Scan for the cell matching the given text and deliver its [X, Y] coordinate at center. 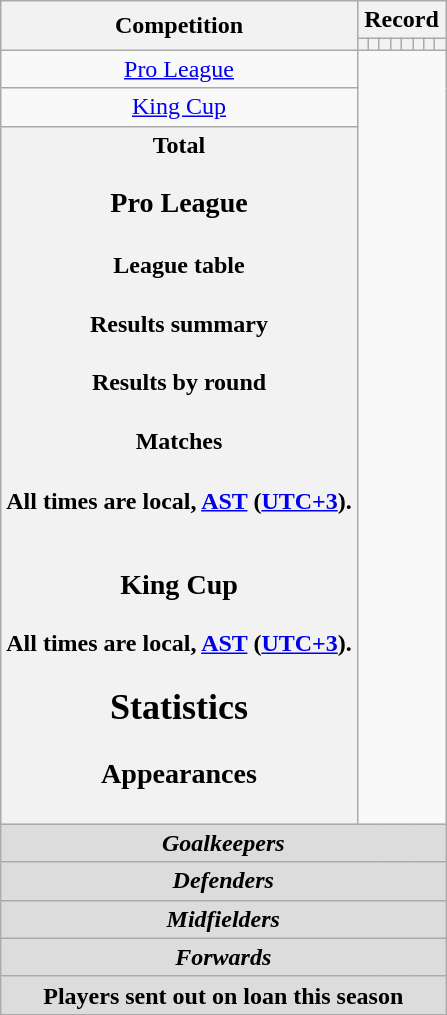
Players sent out on loan this season [224, 995]
King Cup [180, 107]
Defenders [224, 881]
Forwards [224, 957]
Pro League [180, 69]
Competition [180, 26]
Midfielders [224, 919]
Goalkeepers [224, 843]
Record [401, 20]
